Return (x, y) of the center of cell containing provided text 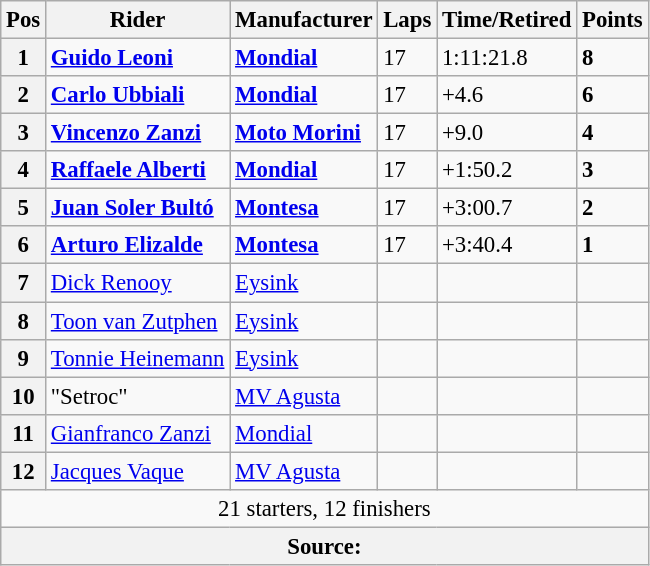
Laps (408, 20)
Jacques Vaque (138, 471)
Source: (324, 546)
9 (24, 358)
10 (24, 396)
Carlo Ubbiali (138, 95)
12 (24, 471)
Time/Retired (507, 20)
Dick Renooy (138, 283)
5 (24, 208)
+9.0 (507, 133)
Guido Leoni (138, 58)
Rider (138, 20)
+3:00.7 (507, 208)
11 (24, 433)
"Setroc" (138, 396)
+3:40.4 (507, 245)
Toon van Zutphen (138, 321)
21 starters, 12 finishers (324, 509)
Juan Soler Bultó (138, 208)
Gianfranco Zanzi (138, 433)
Manufacturer (304, 20)
+4.6 (507, 95)
Pos (24, 20)
Raffaele Alberti (138, 170)
Points (612, 20)
Tonnie Heinemann (138, 358)
Moto Morini (304, 133)
1:11:21.8 (507, 58)
7 (24, 283)
Vincenzo Zanzi (138, 133)
+1:50.2 (507, 170)
Arturo Elizalde (138, 245)
